Output the [x, y] coordinate of the center of the cell containing the given text.  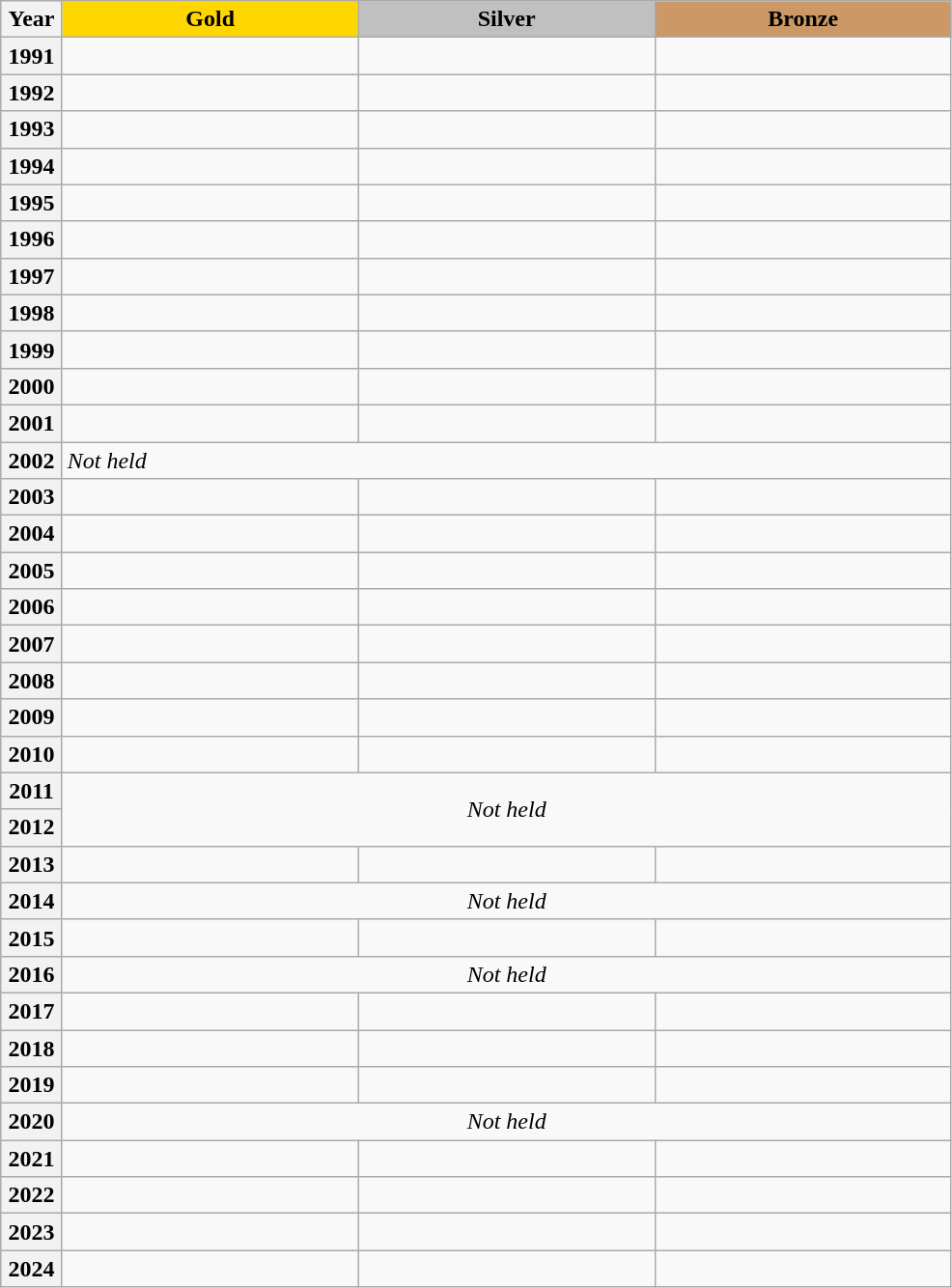
2022 [31, 1195]
2024 [31, 1269]
2010 [31, 754]
2021 [31, 1159]
2001 [31, 423]
2016 [31, 974]
2012 [31, 827]
2008 [31, 681]
2003 [31, 497]
2015 [31, 938]
2019 [31, 1085]
1993 [31, 129]
Silver [506, 19]
2013 [31, 864]
1994 [31, 166]
2007 [31, 644]
2006 [31, 607]
2011 [31, 791]
2020 [31, 1122]
1991 [31, 56]
Year [31, 19]
1999 [31, 350]
2002 [31, 461]
Gold [210, 19]
1995 [31, 203]
1997 [31, 276]
1996 [31, 239]
2005 [31, 571]
Bronze [803, 19]
1992 [31, 93]
2017 [31, 1011]
2009 [31, 717]
2023 [31, 1232]
2004 [31, 534]
2014 [31, 901]
2000 [31, 386]
1998 [31, 313]
2018 [31, 1048]
